From the cell containing the given text, extract its center point as (x, y) coordinate. 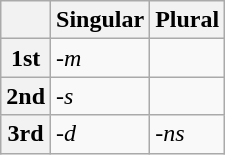
-d (100, 134)
-s (100, 96)
1st (26, 58)
Plural (188, 20)
Singular (100, 20)
2nd (26, 96)
-m (100, 58)
3rd (26, 134)
-ns (188, 134)
